Determine the (X, Y) coordinate at the center of the cell enclosing the given text.  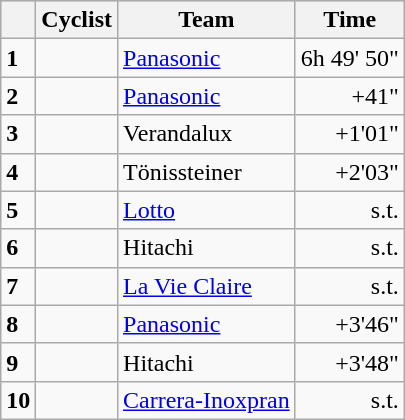
6 (18, 248)
+41" (350, 96)
Carrera-Inoxpran (207, 400)
Time (350, 20)
3 (18, 134)
Verandalux (207, 134)
10 (18, 400)
4 (18, 172)
2 (18, 96)
7 (18, 286)
Team (207, 20)
La Vie Claire (207, 286)
5 (18, 210)
Lotto (207, 210)
+1'01" (350, 134)
Cyclist (77, 20)
+3'48" (350, 362)
8 (18, 324)
1 (18, 58)
6h 49' 50" (350, 58)
9 (18, 362)
Tönissteiner (207, 172)
+2'03" (350, 172)
+3'46" (350, 324)
